Return [x, y] of the center of cell containing provided text 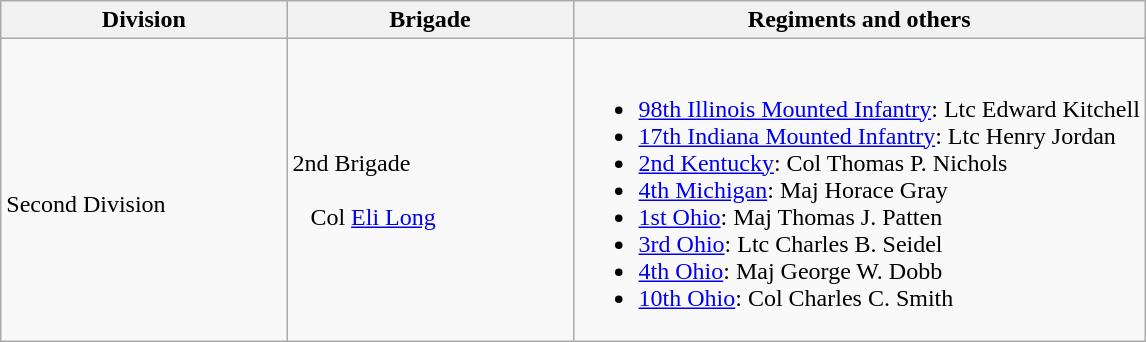
Brigade [430, 20]
Second Division [144, 190]
2nd Brigade Col Eli Long [430, 190]
Regiments and others [859, 20]
Division [144, 20]
